Search for the cell housing the specified text and yield its (x, y) center coordinate. 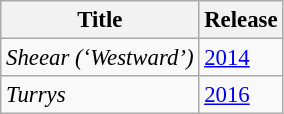
Sheear (‘Westward’) (100, 58)
Turrys (100, 95)
2014 (241, 58)
Release (241, 20)
Title (100, 20)
2016 (241, 95)
